Output the [X, Y] coordinate of the center of the cell containing the given text.  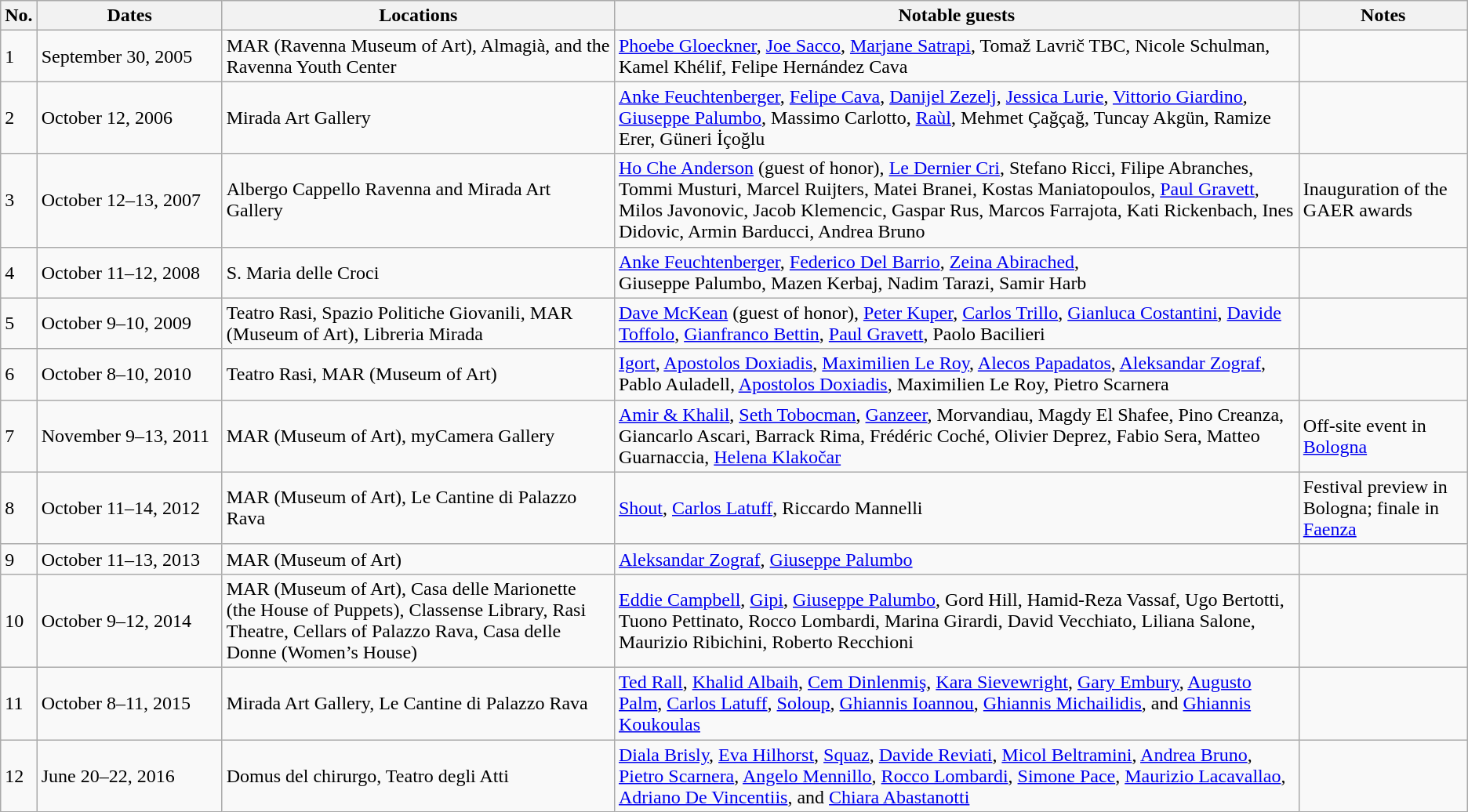
No. [19, 16]
October 9–12, 2014 [129, 621]
8 [19, 508]
Shout, Carlos Latuff, Riccardo Mannelli [957, 508]
October 9–10, 2009 [129, 323]
October 11–12, 2008 [129, 273]
Locations [418, 16]
October 11–13, 2013 [129, 559]
Albergo Cappello Ravenna and Mirada Art Gallery [418, 201]
4 [19, 273]
October 12–13, 2007 [129, 201]
7 [19, 436]
Teatro Rasi, MAR (Museum of Art) [418, 375]
10 [19, 621]
11 [19, 703]
Off-site event in Bologna [1383, 436]
October 12, 2006 [129, 118]
1 [19, 56]
October 8–11, 2015 [129, 703]
MAR (Museum of Art), myCamera Gallery [418, 436]
S. Maria delle Croci [418, 273]
Dates [129, 16]
Domus del chirurgo, Teatro degli Atti [418, 776]
12 [19, 776]
5 [19, 323]
October 8–10, 2010 [129, 375]
Phoebe Gloeckner, Joe Sacco, Marjane Satrapi, Tomaž Lavrič TBC, Nicole Schulman, Kamel Khélif, Felipe Hernández Cava [957, 56]
Notable guests [957, 16]
Mirada Art Gallery, Le Cantine di Palazzo Rava [418, 703]
November 9–13, 2011 [129, 436]
Aleksandar Zograf, Giuseppe Palumbo [957, 559]
MAR (Museum of Art) [418, 559]
October 11–14, 2012 [129, 508]
Festival preview in Bologna; finale in Faenza [1383, 508]
Teatro Rasi, Spazio Politiche Giovanili, MAR (Museum of Art), Libreria Mirada [418, 323]
MAR (Ravenna Museum of Art), Almagià, and the Ravenna Youth Center [418, 56]
9 [19, 559]
June 20–22, 2016 [129, 776]
Anke Feuchtenberger, Federico Del Barrio, Zeina Abirached,Giuseppe Palumbo, Mazen Kerbaj, Nadim Tarazi, Samir Harb [957, 273]
2 [19, 118]
Dave McKean (guest of honor), Peter Kuper, Carlos Trillo, Gianluca Costantini, Davide Toffolo, Gianfranco Bettin, Paul Gravett, Paolo Bacilieri [957, 323]
Inauguration of the GAER awards [1383, 201]
Mirada Art Gallery [418, 118]
Notes [1383, 16]
September 30, 2005 [129, 56]
6 [19, 375]
3 [19, 201]
MAR (Museum of Art), Le Cantine di Palazzo Rava [418, 508]
